Provide the [X, Y] coordinate of the cell's center where the given text is located.  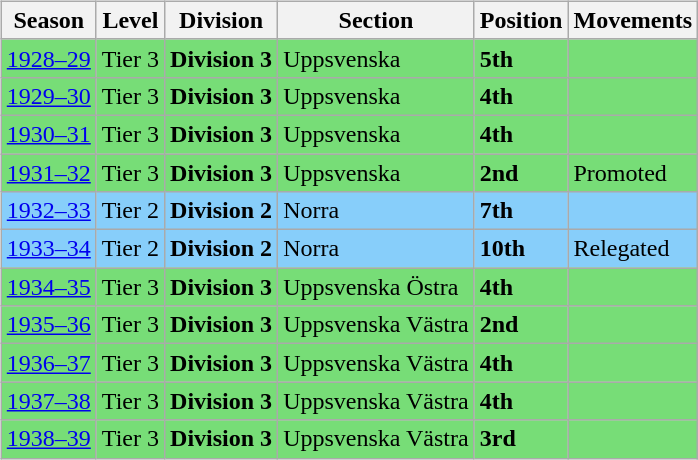
1932–33 [48, 211]
Section [376, 20]
1938–39 [48, 439]
Movements [633, 20]
1934–35 [48, 287]
10th [521, 249]
1933–34 [48, 249]
1929–30 [48, 96]
Uppsvenska Östra [376, 287]
7th [521, 211]
Relegated [633, 249]
Season [48, 20]
Promoted [633, 173]
1935–36 [48, 325]
Division [222, 20]
Position [521, 20]
1931–32 [48, 173]
5th [521, 58]
Level [130, 20]
1937–38 [48, 401]
1930–31 [48, 134]
1928–29 [48, 58]
1936–37 [48, 363]
3rd [521, 439]
